Determine the [x, y] coordinate at the center of the cell enclosing the given text.  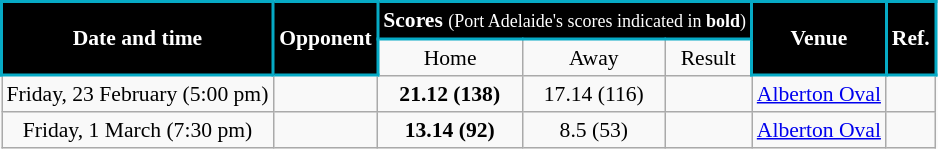
Result [709, 57]
8.5 (53) [594, 130]
Ref. [910, 39]
21.12 (138) [450, 93]
Date and time [138, 39]
Venue [819, 39]
Friday, 1 March (7:30 pm) [138, 130]
Away [594, 57]
Scores (Port Adelaide's scores indicated in bold) [564, 20]
Home [450, 57]
13.14 (92) [450, 130]
Friday, 23 February (5:00 pm) [138, 93]
17.14 (116) [594, 93]
Opponent [325, 39]
